Return the [X, Y] coordinate for the center point of the cell that contains the specified text.  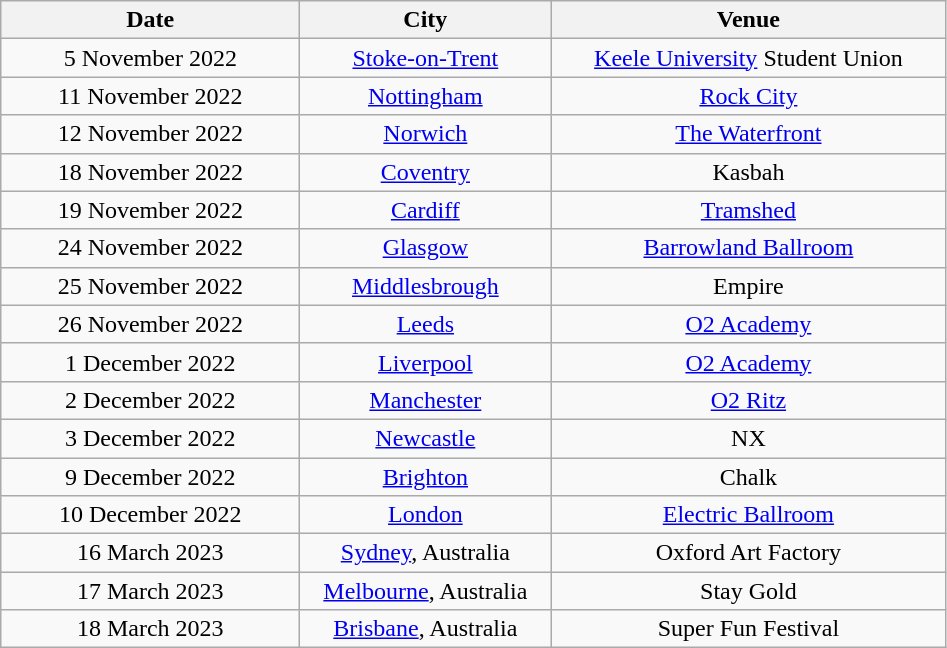
Stay Gold [748, 591]
26 November 2022 [150, 324]
Tramshed [748, 210]
Venue [748, 20]
24 November 2022 [150, 248]
Electric Ballroom [748, 515]
2 December 2022 [150, 400]
London [426, 515]
18 November 2022 [150, 172]
City [426, 20]
Date [150, 20]
16 March 2023 [150, 553]
Norwich [426, 134]
Liverpool [426, 362]
Super Fun Festival [748, 629]
Sydney, Australia [426, 553]
Brisbane, Australia [426, 629]
10 December 2022 [150, 515]
Glasgow [426, 248]
Empire [748, 286]
17 March 2023 [150, 591]
Melbourne, Australia [426, 591]
Nottingham [426, 96]
Manchester [426, 400]
Rock City [748, 96]
Brighton [426, 477]
Newcastle [426, 438]
Barrowland Ballroom [748, 248]
Oxford Art Factory [748, 553]
The Waterfront [748, 134]
Cardiff [426, 210]
Keele University Student Union [748, 58]
19 November 2022 [150, 210]
1 December 2022 [150, 362]
5 November 2022 [150, 58]
11 November 2022 [150, 96]
25 November 2022 [150, 286]
12 November 2022 [150, 134]
18 March 2023 [150, 629]
Leeds [426, 324]
Middlesbrough [426, 286]
Kasbah [748, 172]
Coventry [426, 172]
NX [748, 438]
Stoke-on-Trent [426, 58]
3 December 2022 [150, 438]
9 December 2022 [150, 477]
Chalk [748, 477]
O2 Ritz [748, 400]
